Capture the cell that displays the provided text and extract its (X, Y) central coordinate. 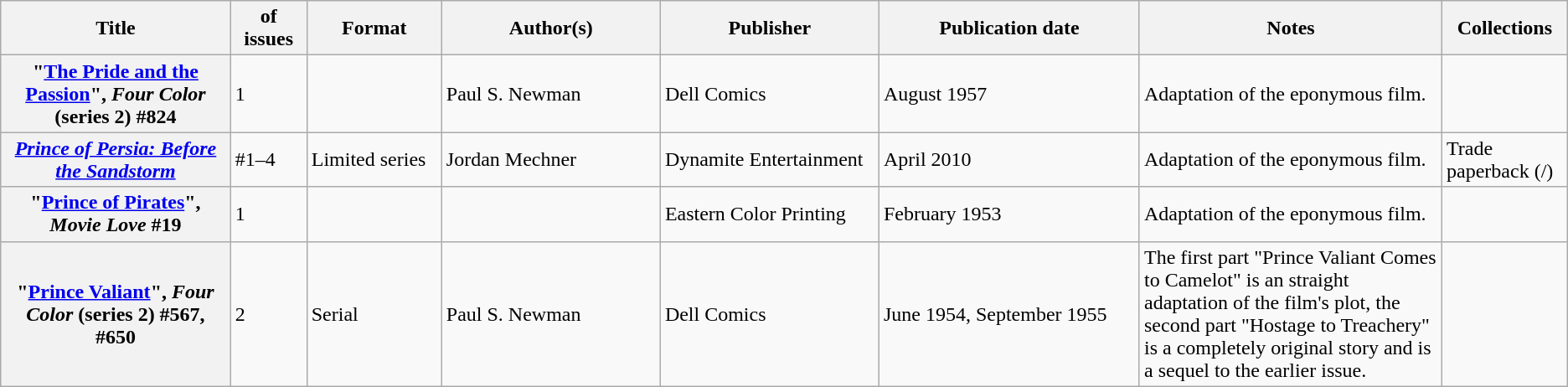
Publisher (769, 28)
Eastern Color Printing (769, 214)
Collections (1505, 28)
Limited series (374, 159)
Serial (374, 313)
April 2010 (1008, 159)
Jordan Mechner (551, 159)
February 1953 (1008, 214)
#1–4 (268, 159)
Notes (1290, 28)
of issues (268, 28)
Format (374, 28)
Publication date (1008, 28)
Trade paperback (/) (1505, 159)
"Prince of Pirates", Movie Love #19 (116, 214)
June 1954, September 1955 (1008, 313)
Author(s) (551, 28)
August 1957 (1008, 94)
"The Pride and the Passion", Four Color (series 2) #824 (116, 94)
Title (116, 28)
2 (268, 313)
"Prince Valiant", Four Color (series 2) #567, #650 (116, 313)
Prince of Persia: Before the Sandstorm (116, 159)
Dynamite Entertainment (769, 159)
